Return the (x, y) coordinate for the center point of the cell that contains the specified text.  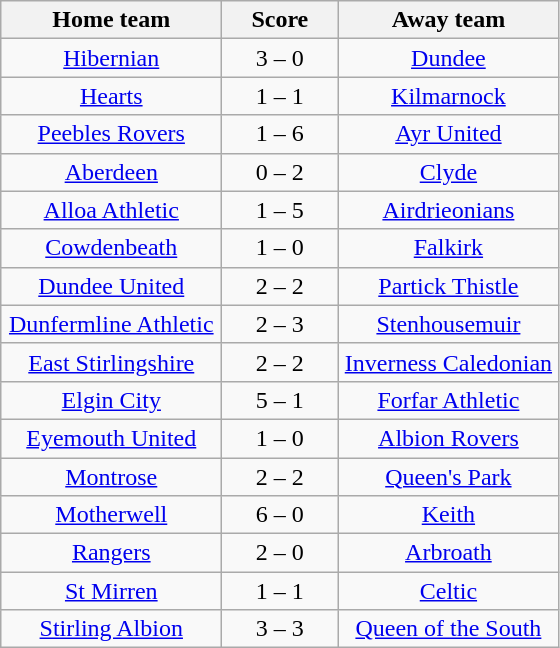
Dundee (448, 58)
Stenhousemuir (448, 324)
Alloa Athletic (112, 210)
6 – 0 (280, 515)
Dundee United (112, 286)
Keith (448, 515)
2 – 3 (280, 324)
Partick Thistle (448, 286)
Motherwell (112, 515)
3 – 3 (280, 629)
East Stirlingshire (112, 362)
Inverness Caledonian (448, 362)
Falkirk (448, 248)
Kilmarnock (448, 96)
1 – 6 (280, 134)
Hibernian (112, 58)
Albion Rovers (448, 438)
Away team (448, 20)
1 – 5 (280, 210)
Hearts (112, 96)
3 – 0 (280, 58)
Arbroath (448, 553)
Celtic (448, 591)
Cowdenbeath (112, 248)
5 – 1 (280, 400)
Forfar Athletic (448, 400)
Elgin City (112, 400)
Stirling Albion (112, 629)
Queen's Park (448, 477)
St Mirren (112, 591)
Score (280, 20)
Aberdeen (112, 172)
2 – 0 (280, 553)
Dunfermline Athletic (112, 324)
Airdrieonians (448, 210)
Home team (112, 20)
Rangers (112, 553)
Ayr United (448, 134)
Montrose (112, 477)
Clyde (448, 172)
Queen of the South (448, 629)
Peebles Rovers (112, 134)
Eyemouth United (112, 438)
0 – 2 (280, 172)
